Search for the cell housing the specified text and yield its (x, y) center coordinate. 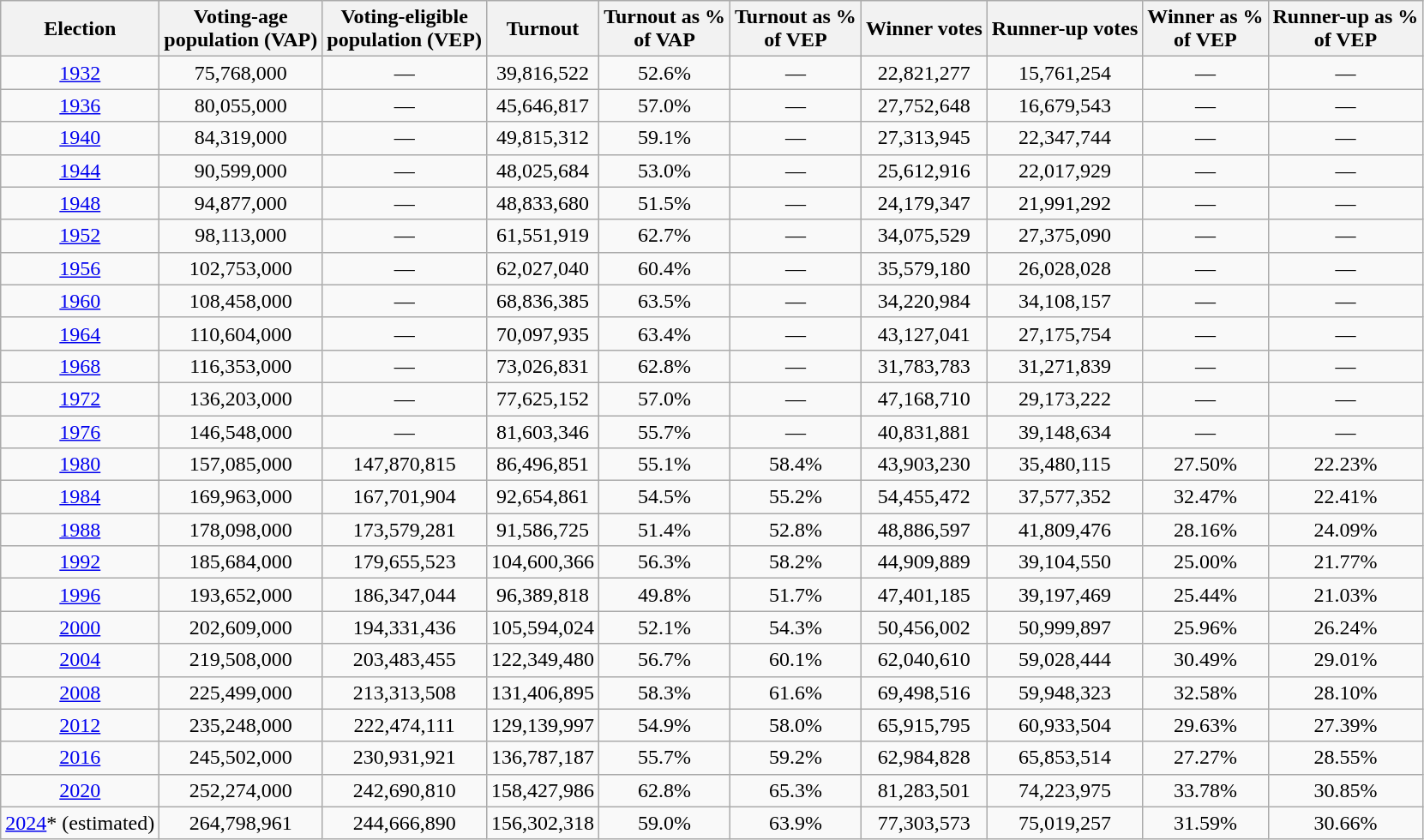
91,586,725 (544, 530)
129,139,997 (544, 725)
185,684,000 (241, 562)
2008 (81, 693)
222,474,111 (405, 725)
1968 (81, 366)
Runner-up as % of VEP (1346, 29)
60.1% (796, 660)
225,499,000 (241, 693)
52.8% (796, 530)
54.3% (796, 627)
52.6% (665, 73)
63.4% (665, 333)
74,223,975 (1065, 790)
75,768,000 (241, 73)
2004 (81, 660)
48,886,597 (924, 530)
73,026,831 (544, 366)
169,963,000 (241, 497)
186,347,044 (405, 595)
157,085,000 (241, 465)
22.41% (1346, 497)
22.23% (1346, 465)
62,027,040 (544, 268)
1932 (81, 73)
39,816,522 (544, 73)
59.1% (665, 138)
47,168,710 (924, 399)
68,836,385 (544, 301)
63.5% (665, 301)
1948 (81, 203)
202,609,000 (241, 627)
252,274,000 (241, 790)
167,701,904 (405, 497)
1960 (81, 301)
94,877,000 (241, 203)
26,028,028 (1065, 268)
Winner votes (924, 29)
213,313,508 (405, 693)
Turnout (544, 29)
54.9% (665, 725)
69,498,516 (924, 693)
58.3% (665, 693)
1952 (81, 236)
33.78% (1205, 790)
30.85% (1346, 790)
235,248,000 (241, 725)
25.00% (1205, 562)
31.59% (1205, 823)
96,389,818 (544, 595)
1996 (81, 595)
178,098,000 (241, 530)
98,113,000 (241, 236)
52.1% (665, 627)
131,406,895 (544, 693)
49,815,312 (544, 138)
15,761,254 (1065, 73)
56.3% (665, 562)
22,821,277 (924, 73)
65,853,514 (1065, 758)
30.66% (1346, 823)
Voting-eligible population (VEP) (405, 29)
60.4% (665, 268)
179,655,523 (405, 562)
2024* (estimated) (81, 823)
43,127,041 (924, 333)
61,551,919 (544, 236)
58.0% (796, 725)
51.4% (665, 530)
2012 (81, 725)
29.01% (1346, 660)
Election (81, 29)
80,055,000 (241, 105)
59.2% (796, 758)
47,401,185 (924, 595)
53.0% (665, 171)
30.49% (1205, 660)
27.50% (1205, 465)
41,809,476 (1065, 530)
27,375,090 (1065, 236)
264,798,961 (241, 823)
29.63% (1205, 725)
24,179,347 (924, 203)
55.2% (796, 497)
Voting-age population (VAP) (241, 29)
2000 (81, 627)
1940 (81, 138)
25.44% (1205, 595)
77,625,152 (544, 399)
70,097,935 (544, 333)
105,594,024 (544, 627)
2020 (81, 790)
39,104,550 (1065, 562)
81,283,501 (924, 790)
75,019,257 (1065, 823)
32.58% (1205, 693)
136,787,187 (544, 758)
34,108,157 (1065, 301)
1964 (81, 333)
26.24% (1346, 627)
242,690,810 (405, 790)
25,612,916 (924, 171)
29,173,222 (1065, 399)
22,347,744 (1065, 138)
50,999,897 (1065, 627)
34,220,984 (924, 301)
244,666,890 (405, 823)
39,148,634 (1065, 431)
59.0% (665, 823)
2016 (81, 758)
1936 (81, 105)
Turnout as % of VEP (796, 29)
193,652,000 (241, 595)
146,548,000 (241, 431)
77,303,573 (924, 823)
58.2% (796, 562)
1992 (81, 562)
51.7% (796, 595)
43,903,230 (924, 465)
81,603,346 (544, 431)
Turnout as % of VAP (665, 29)
21.03% (1346, 595)
44,909,889 (924, 562)
32.47% (1205, 497)
219,508,000 (241, 660)
59,028,444 (1065, 660)
59,948,323 (1065, 693)
60,933,504 (1065, 725)
173,579,281 (405, 530)
1972 (81, 399)
21.77% (1346, 562)
31,271,839 (1065, 366)
34,075,529 (924, 236)
49.8% (665, 595)
54,455,472 (924, 497)
54.5% (665, 497)
51.5% (665, 203)
27,313,945 (924, 138)
1976 (81, 431)
1984 (81, 497)
63.9% (796, 823)
1944 (81, 171)
90,599,000 (241, 171)
Runner-up votes (1065, 29)
136,203,000 (241, 399)
108,458,000 (241, 301)
48,025,684 (544, 171)
122,349,480 (544, 660)
45,646,817 (544, 105)
1980 (81, 465)
203,483,455 (405, 660)
245,502,000 (241, 758)
62,984,828 (924, 758)
230,931,921 (405, 758)
50,456,002 (924, 627)
104,600,366 (544, 562)
110,604,000 (241, 333)
28.55% (1346, 758)
147,870,815 (405, 465)
39,197,469 (1065, 595)
61.6% (796, 693)
116,353,000 (241, 366)
1956 (81, 268)
31,783,783 (924, 366)
86,496,851 (544, 465)
28.10% (1346, 693)
84,319,000 (241, 138)
28.16% (1205, 530)
92,654,861 (544, 497)
56.7% (665, 660)
158,427,986 (544, 790)
40,831,881 (924, 431)
27.27% (1205, 758)
62.7% (665, 236)
1988 (81, 530)
27,175,754 (1065, 333)
65,915,795 (924, 725)
194,331,436 (405, 627)
62,040,610 (924, 660)
27,752,648 (924, 105)
16,679,543 (1065, 105)
65.3% (796, 790)
27.39% (1346, 725)
37,577,352 (1065, 497)
58.4% (796, 465)
35,480,115 (1065, 465)
24.09% (1346, 530)
21,991,292 (1065, 203)
55.1% (665, 465)
156,302,318 (544, 823)
25.96% (1205, 627)
48,833,680 (544, 203)
Winner as % of VEP (1205, 29)
35,579,180 (924, 268)
22,017,929 (1065, 171)
102,753,000 (241, 268)
